Locate the cell with the specified text and output its [x, y] center coordinate. 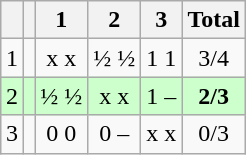
1 1 [162, 58]
Total [214, 20]
1 – [162, 96]
0 0 [62, 134]
0 – [114, 134]
2/3 [214, 96]
3/4 [214, 58]
0/3 [214, 134]
